Output the [x, y] coordinate of the center of the cell containing the given text.  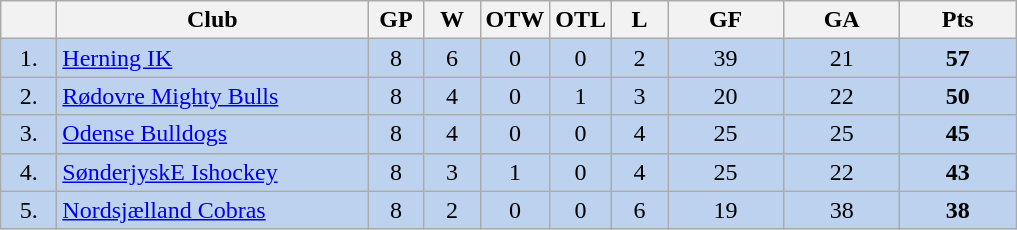
50 [958, 96]
Herning IK [212, 58]
57 [958, 58]
39 [726, 58]
4. [29, 172]
OTL [581, 20]
3. [29, 134]
GP [396, 20]
OTW [515, 20]
W [452, 20]
5. [29, 210]
1. [29, 58]
43 [958, 172]
SønderjyskE Ishockey [212, 172]
Nordsjælland Cobras [212, 210]
Rødovre Mighty Bulls [212, 96]
Club [212, 20]
21 [842, 58]
GA [842, 20]
45 [958, 134]
L [640, 20]
2. [29, 96]
20 [726, 96]
19 [726, 210]
Pts [958, 20]
Odense Bulldogs [212, 134]
GF [726, 20]
